Output the [X, Y] coordinate of the center of the cell containing the given text.  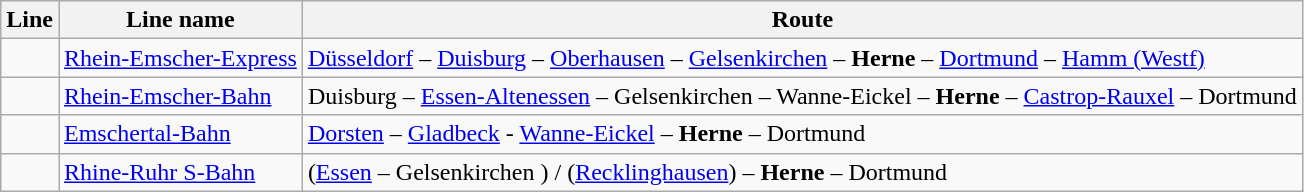
Rhein-Emscher-Bahn [180, 96]
Route [802, 20]
Line [30, 20]
(Essen – Gelsenkirchen ) / (Recklinghausen) – Herne – Dortmund [802, 172]
Rhine-Ruhr S-Bahn [180, 172]
Dorsten – Gladbeck - Wanne-Eickel – Herne – Dortmund [802, 134]
Duisburg – Essen-Altenessen – Gelsenkirchen – Wanne-Eickel – Herne – Castrop-Rauxel – Dortmund [802, 96]
Düsseldorf – Duisburg – Oberhausen – Gelsenkirchen – Herne – Dortmund – Hamm (Westf) [802, 58]
Line name [180, 20]
Rhein-Emscher-Express [180, 58]
Emschertal-Bahn [180, 134]
